Output the (x, y) coordinate of the center of the cell containing the given text.  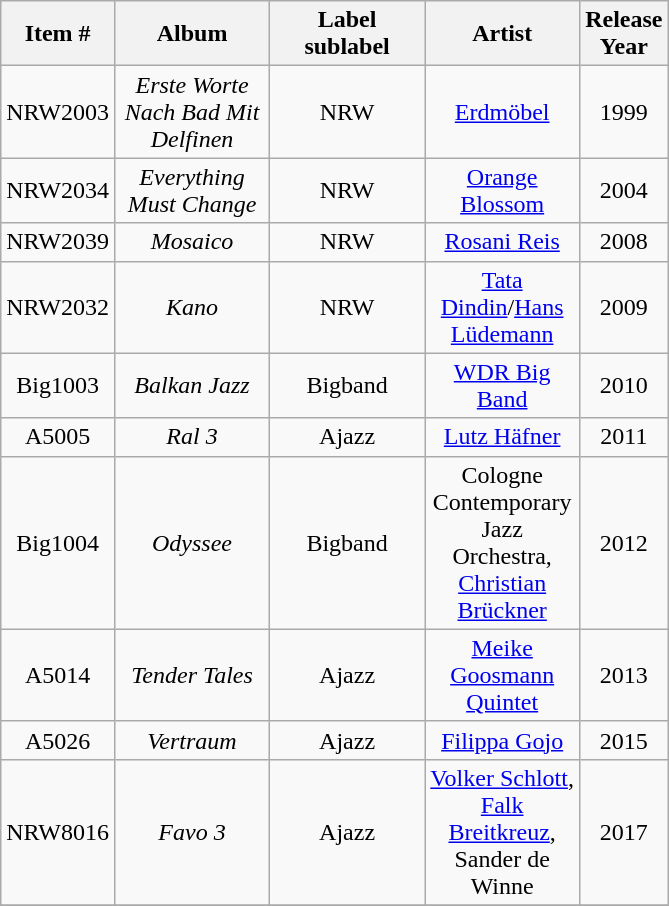
NRW2034 (58, 190)
2015 (624, 740)
Odyssee (192, 542)
NRW8016 (58, 832)
Album (192, 34)
A5014 (58, 675)
Orange Blossom (502, 190)
Volker Schlott, Falk Breitkreuz, Sander de Winne (502, 832)
A5026 (58, 740)
Favo 3 (192, 832)
2017 (624, 832)
Release Year (624, 34)
Kano (192, 307)
2004 (624, 190)
Lutz Häfner (502, 437)
Erdmöbel (502, 112)
2012 (624, 542)
Rosani Reis (502, 242)
2010 (624, 386)
NRW2003 (58, 112)
WDR Big Band (502, 386)
Cologne Contemporary Jazz Orchestra, Christian Brückner (502, 542)
2011 (624, 437)
Tata Dindin/Hans Lüdemann (502, 307)
Filippa Gojo (502, 740)
NRW2039 (58, 242)
NRW2032 (58, 307)
Balkan Jazz (192, 386)
2013 (624, 675)
2009 (624, 307)
Artist (502, 34)
Vertraum (192, 740)
Labelsublabel (348, 34)
Mosaico (192, 242)
Item # (58, 34)
1999 (624, 112)
Meike Goosmann Quintet (502, 675)
Tender Tales (192, 675)
Ral 3 (192, 437)
2008 (624, 242)
Erste Worte Nach Bad Mit Delfinen (192, 112)
Everything Must Change (192, 190)
Big1003 (58, 386)
Big1004 (58, 542)
A5005 (58, 437)
